Provide the (X, Y) coordinate of the cell's center where the given text is located.  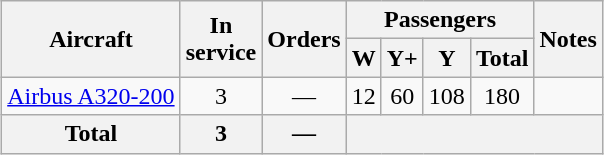
108 (446, 96)
Orders (304, 39)
In service (221, 39)
W (364, 58)
180 (502, 96)
Airbus A320-200 (91, 96)
Y (446, 58)
Y+ (402, 58)
12 (364, 96)
60 (402, 96)
Aircraft (91, 39)
Passengers (440, 20)
Notes (568, 39)
